From the cell containing the given text, extract its center point as (X, Y) coordinate. 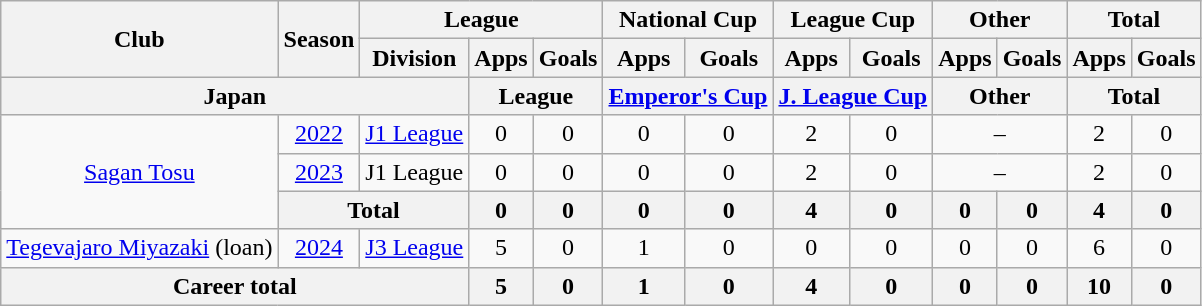
National Cup (688, 20)
2022 (319, 134)
Club (140, 39)
Sagan Tosu (140, 172)
2024 (319, 248)
League Cup (853, 20)
Japan (235, 96)
Career total (235, 286)
Emperor's Cup (688, 96)
J3 League (414, 248)
Division (414, 58)
Season (319, 39)
6 (1099, 248)
Tegevajaro Miyazaki (loan) (140, 248)
10 (1099, 286)
2023 (319, 172)
J. League Cup (853, 96)
